Determine the (x, y) coordinate at the center of the cell enclosing the given text.  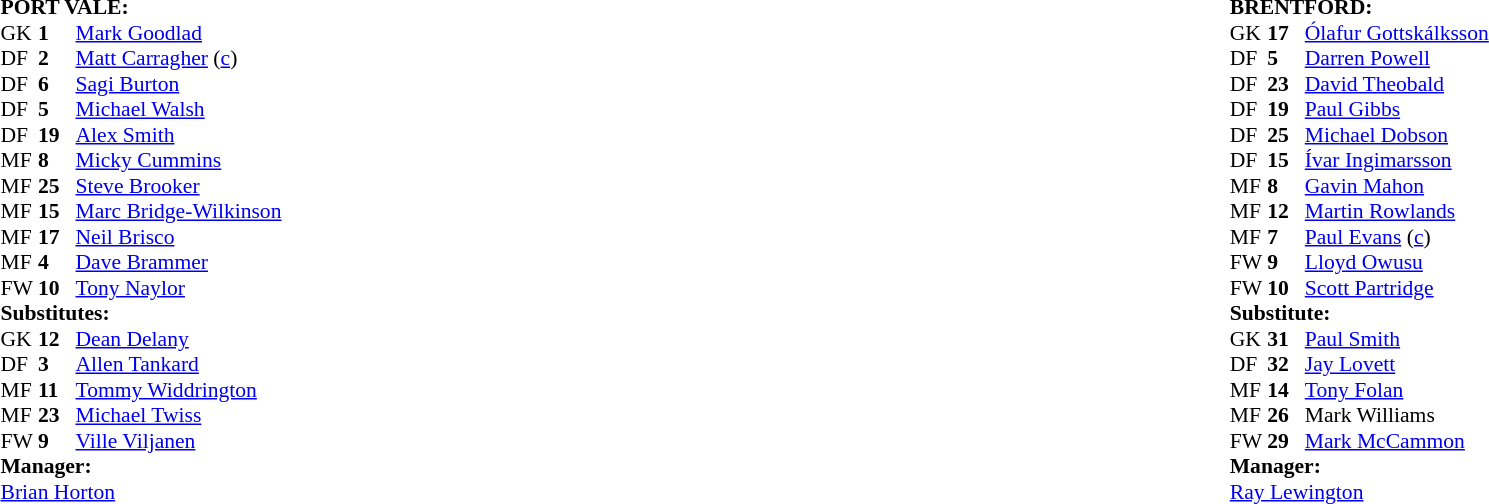
7 (1286, 237)
Alex Smith (226, 135)
Michael Walsh (226, 109)
1 (57, 33)
Substitutes: (188, 313)
Dean Delany (226, 339)
4 (57, 263)
Allen Tankard (226, 365)
Matt Carragher (c) (226, 59)
32 (1286, 365)
Tony Naylor (226, 288)
6 (57, 84)
29 (1286, 441)
14 (1286, 390)
Sagi Burton (226, 84)
Micky Cummins (226, 161)
3 (57, 365)
Neil Brisco (226, 237)
Michael Twiss (226, 415)
Steve Brooker (226, 186)
Ville Viljanen (226, 441)
Tommy Widdrington (226, 390)
2 (57, 59)
Mark Goodlad (226, 33)
Dave Brammer (226, 263)
26 (1286, 415)
31 (1286, 339)
Manager: (188, 467)
Marc Bridge-Wilkinson (226, 211)
11 (57, 390)
